Determine the [X, Y] coordinate at the center of the cell enclosing the given text.  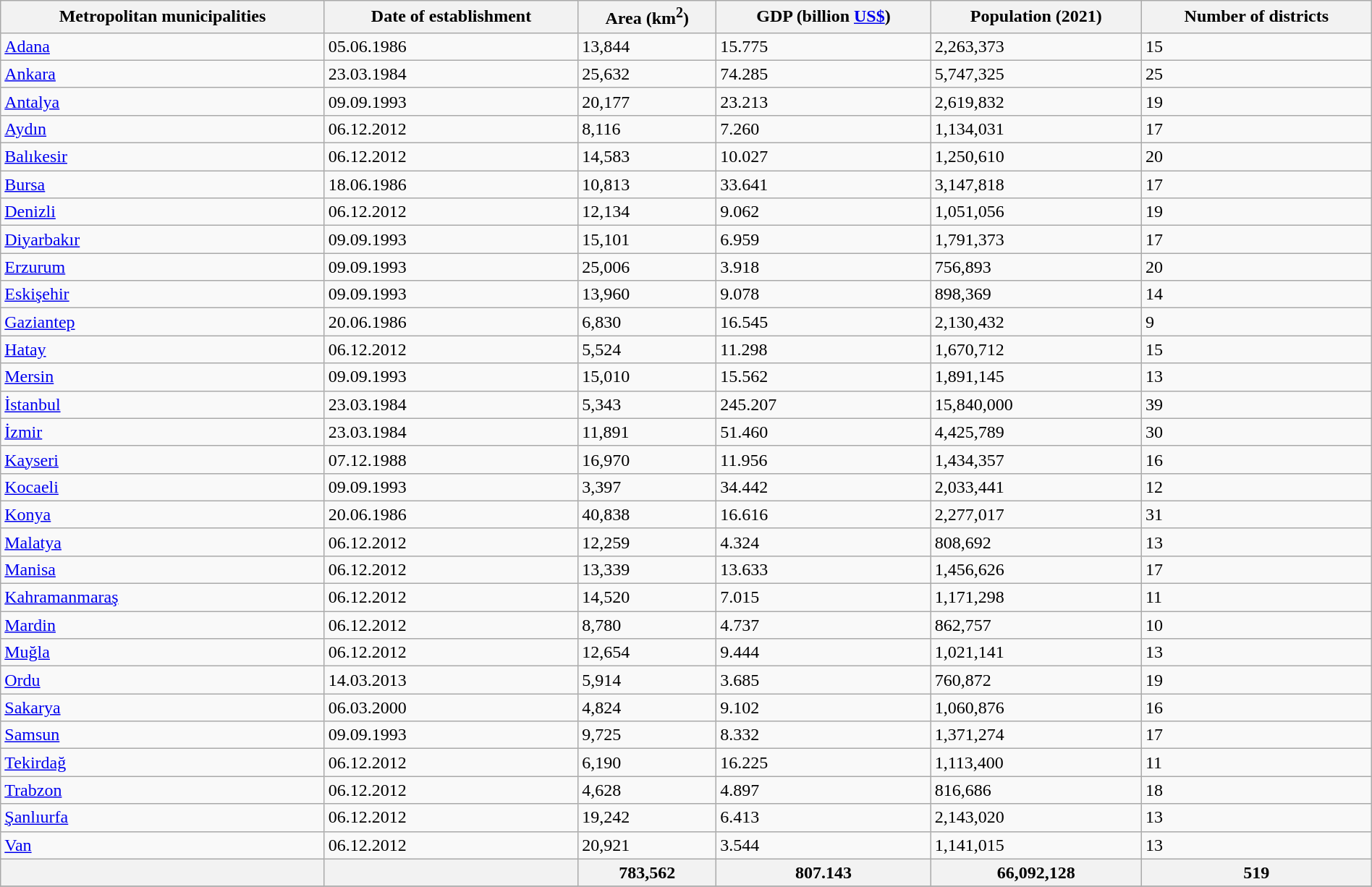
9.062 [823, 212]
9.078 [823, 294]
14,583 [647, 157]
6,190 [647, 763]
Date of establishment [452, 17]
11.956 [823, 459]
6.959 [823, 239]
5,524 [647, 349]
Tekirdağ [162, 763]
74.285 [823, 74]
1,456,626 [1036, 569]
2,033,441 [1036, 487]
1,371,274 [1036, 735]
4,824 [647, 708]
2,619,832 [1036, 101]
4,628 [647, 790]
Denizli [162, 212]
1,434,357 [1036, 459]
898,369 [1036, 294]
40,838 [647, 514]
Kahramanmaraş [162, 598]
25,006 [647, 267]
13,844 [647, 46]
6.413 [823, 818]
66,092,128 [1036, 873]
Kayseri [162, 459]
Trabzon [162, 790]
3.685 [823, 680]
14.03.2013 [452, 680]
13,339 [647, 569]
Gaziantep [162, 322]
Konya [162, 514]
25 [1256, 74]
16.545 [823, 322]
Aydın [162, 129]
9 [1256, 322]
18.06.1986 [452, 184]
Metropolitan municipalities [162, 17]
807.143 [823, 873]
3.918 [823, 267]
15,840,000 [1036, 404]
8.332 [823, 735]
Erzurum [162, 267]
10 [1256, 625]
20,921 [647, 845]
783,562 [647, 873]
760,872 [1036, 680]
12 [1256, 487]
8,116 [647, 129]
1,250,610 [1036, 157]
7.015 [823, 598]
15.775 [823, 46]
1,171,298 [1036, 598]
12,259 [647, 542]
1,134,031 [1036, 129]
06.03.2000 [452, 708]
Ordu [162, 680]
245.207 [823, 404]
Kocaeli [162, 487]
1,021,141 [1036, 653]
4.897 [823, 790]
4,425,789 [1036, 432]
14 [1256, 294]
6,830 [647, 322]
Van [162, 845]
15.562 [823, 377]
2,130,432 [1036, 322]
808,692 [1036, 542]
13,960 [647, 294]
Hatay [162, 349]
23.213 [823, 101]
9.102 [823, 708]
18 [1256, 790]
13.633 [823, 569]
8,780 [647, 625]
16.616 [823, 514]
Antalya [162, 101]
34.442 [823, 487]
Population (2021) [1036, 17]
Eskişehir [162, 294]
12,134 [647, 212]
İzmir [162, 432]
19,242 [647, 818]
Samsun [162, 735]
10,813 [647, 184]
3,397 [647, 487]
Sakarya [162, 708]
12,654 [647, 653]
Balıkesir [162, 157]
3,147,818 [1036, 184]
33.641 [823, 184]
5,914 [647, 680]
51.460 [823, 432]
Mersin [162, 377]
15,101 [647, 239]
15,010 [647, 377]
9.444 [823, 653]
Adana [162, 46]
4.324 [823, 542]
30 [1256, 432]
4.737 [823, 625]
Bursa [162, 184]
07.12.1988 [452, 459]
Number of districts [1256, 17]
7.260 [823, 129]
11,891 [647, 432]
2,263,373 [1036, 46]
9,725 [647, 735]
11.298 [823, 349]
16.225 [823, 763]
756,893 [1036, 267]
25,632 [647, 74]
Area (km2) [647, 17]
İstanbul [162, 404]
Manisa [162, 569]
1,670,712 [1036, 349]
31 [1256, 514]
Malatya [162, 542]
1,051,056 [1036, 212]
1,791,373 [1036, 239]
14,520 [647, 598]
519 [1256, 873]
05.06.1986 [452, 46]
1,141,015 [1036, 845]
5,747,325 [1036, 74]
2,143,020 [1036, 818]
Mardin [162, 625]
20,177 [647, 101]
5,343 [647, 404]
3.544 [823, 845]
Muğla [162, 653]
2,277,017 [1036, 514]
39 [1256, 404]
10.027 [823, 157]
1,113,400 [1036, 763]
816,686 [1036, 790]
Ankara [162, 74]
1,060,876 [1036, 708]
Şanlıurfa [162, 818]
Diyarbakır [162, 239]
16,970 [647, 459]
GDP (billion US$) [823, 17]
862,757 [1036, 625]
1,891,145 [1036, 377]
